Return [x, y] of the center of cell containing provided text 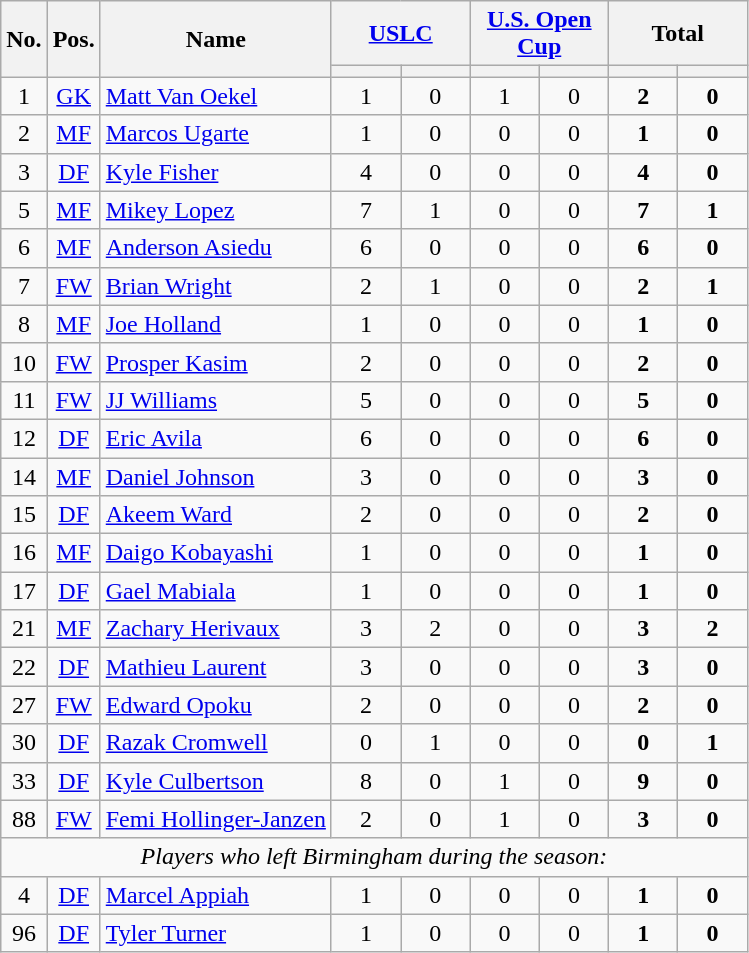
JJ Williams [216, 400]
Tyler Turner [216, 933]
Players who left Birmingham during the season: [374, 857]
11 [24, 400]
Daigo Kobayashi [216, 553]
Gael Mabiala [216, 591]
Prosper Kasim [216, 362]
12 [24, 438]
17 [24, 591]
USLC [400, 34]
Anderson Asiedu [216, 248]
Eric Avila [216, 438]
Name [216, 39]
GK [74, 96]
88 [24, 819]
Brian Wright [216, 286]
Kyle Culbertson [216, 781]
Daniel Johnson [216, 477]
Marcel Appiah [216, 895]
Joe Holland [216, 324]
15 [24, 515]
9 [644, 781]
Mathieu Laurent [216, 667]
Edward Opoku [216, 705]
14 [24, 477]
16 [24, 553]
21 [24, 629]
Kyle Fisher [216, 172]
Pos. [74, 39]
10 [24, 362]
27 [24, 705]
Akeem Ward [216, 515]
Mikey Lopez [216, 210]
33 [24, 781]
Femi Hollinger-Janzen [216, 819]
No. [24, 39]
Zachary Herivaux [216, 629]
96 [24, 933]
Marcos Ugarte [216, 134]
Razak Cromwell [216, 743]
Matt Van Oekel [216, 96]
22 [24, 667]
U.S. Open Cup [540, 34]
30 [24, 743]
Total [678, 34]
